Scan for the cell matching the given text and deliver its [x, y] coordinate at center. 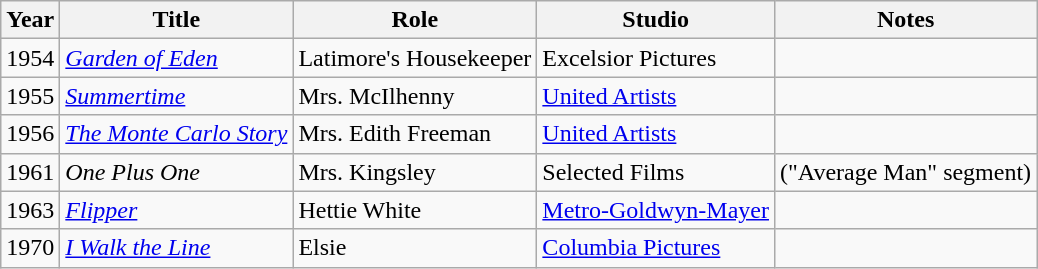
The Monte Carlo Story [176, 134]
1955 [30, 96]
Year [30, 20]
Metro-Goldwyn-Mayer [656, 210]
Hettie White [415, 210]
1970 [30, 248]
Selected Films [656, 172]
Notes [906, 20]
Mrs. Kingsley [415, 172]
Columbia Pictures [656, 248]
Studio [656, 20]
Excelsior Pictures [656, 58]
Role [415, 20]
Garden of Eden [176, 58]
Title [176, 20]
1954 [30, 58]
1961 [30, 172]
1963 [30, 210]
Flipper [176, 210]
Elsie [415, 248]
Latimore's Housekeeper [415, 58]
Mrs. McIlhenny [415, 96]
Mrs. Edith Freeman [415, 134]
Summertime [176, 96]
("Average Man" segment) [906, 172]
I Walk the Line [176, 248]
One Plus One [176, 172]
1956 [30, 134]
